Extract the [X, Y] coordinate from the center of the cell holding the provided text.  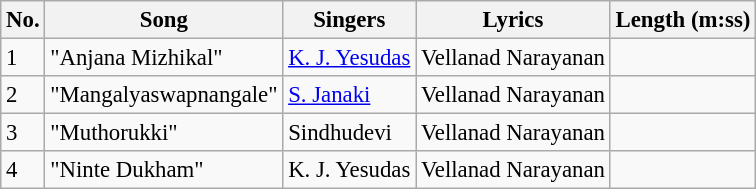
Song [164, 20]
4 [23, 170]
"Anjana Mizhikal" [164, 58]
3 [23, 133]
Lyrics [514, 20]
S. Janaki [350, 95]
Sindhudevi [350, 133]
1 [23, 58]
"Muthorukki" [164, 133]
"Mangalyaswapnangale" [164, 95]
"Ninte Dukham" [164, 170]
2 [23, 95]
Singers [350, 20]
Length (m:ss) [682, 20]
No. [23, 20]
